Provide the [X, Y] coordinate of the cell's center where the given text is located.  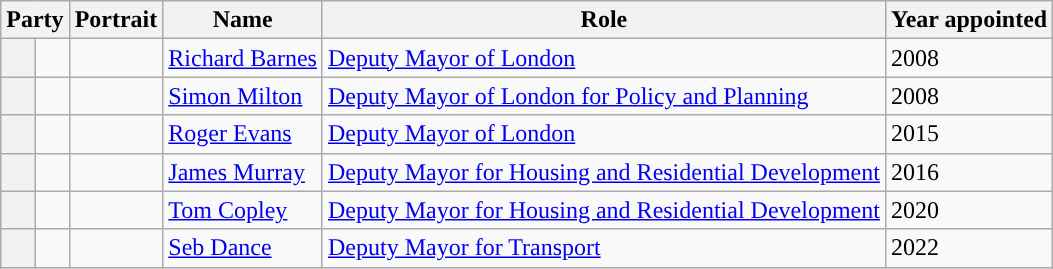
Name [243, 20]
Portrait [116, 20]
2022 [968, 248]
Deputy Mayor of London for Policy and Planning [604, 96]
2020 [968, 210]
Party [35, 20]
Richard Barnes [243, 58]
2015 [968, 134]
Tom Copley [243, 210]
Role [604, 20]
Year appointed [968, 20]
2016 [968, 172]
Seb Dance [243, 248]
Deputy Mayor for Transport [604, 248]
James Murray [243, 172]
Simon Milton [243, 96]
Roger Evans [243, 134]
